Extract the [X, Y] coordinate from the center of the cell holding the provided text.  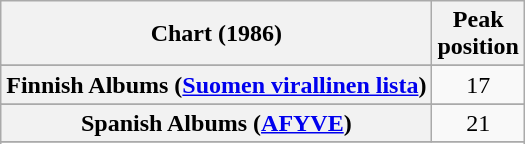
17 [478, 85]
Peakposition [478, 34]
Chart (1986) [216, 34]
21 [478, 123]
Finnish Albums (Suomen virallinen lista) [216, 85]
Spanish Albums (AFYVE) [216, 123]
